For the text-containing cell, return its midpoint in [x, y] coordinate format. 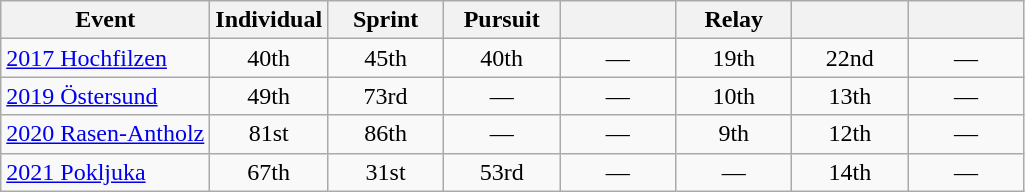
86th [386, 134]
81st [269, 134]
19th [734, 58]
53rd [502, 172]
Individual [269, 20]
73rd [386, 96]
22nd [850, 58]
Relay [734, 20]
12th [850, 134]
31st [386, 172]
2017 Hochfilzen [106, 58]
Sprint [386, 20]
9th [734, 134]
Event [106, 20]
67th [269, 172]
10th [734, 96]
2020 Rasen-Antholz [106, 134]
2019 Östersund [106, 96]
45th [386, 58]
Pursuit [502, 20]
49th [269, 96]
13th [850, 96]
2021 Pokljuka [106, 172]
14th [850, 172]
